Extract the (X, Y) coordinate from the center of the cell holding the provided text.  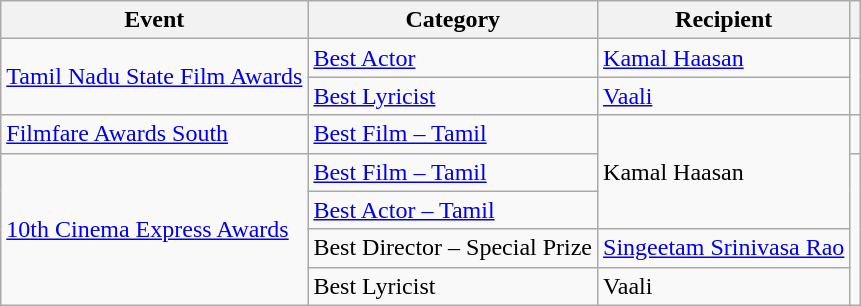
Best Director – Special Prize (453, 248)
Tamil Nadu State Film Awards (154, 77)
Event (154, 20)
Best Actor (453, 58)
Recipient (724, 20)
10th Cinema Express Awards (154, 229)
Best Actor – Tamil (453, 210)
Singeetam Srinivasa Rao (724, 248)
Filmfare Awards South (154, 134)
Category (453, 20)
